Search for the cell housing the specified text and yield its (X, Y) center coordinate. 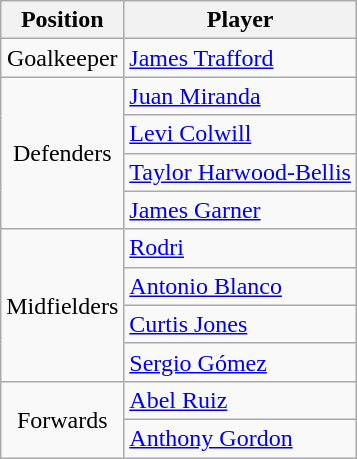
Defenders (62, 153)
James Trafford (240, 58)
Abel Ruiz (240, 400)
Antonio Blanco (240, 286)
Rodri (240, 248)
Taylor Harwood-Bellis (240, 172)
Midfielders (62, 305)
Position (62, 20)
Goalkeeper (62, 58)
Player (240, 20)
Anthony Gordon (240, 438)
Juan Miranda (240, 96)
Forwards (62, 419)
Sergio Gómez (240, 362)
Curtis Jones (240, 324)
Levi Colwill (240, 134)
James Garner (240, 210)
